Detect which cell encompasses the target text, then output its [x, y] center coordinate. 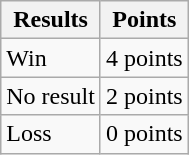
Win [51, 58]
0 points [144, 134]
Loss [51, 134]
Points [144, 20]
2 points [144, 96]
No result [51, 96]
Results [51, 20]
4 points [144, 58]
